Search for the cell housing the specified text and yield its [X, Y] center coordinate. 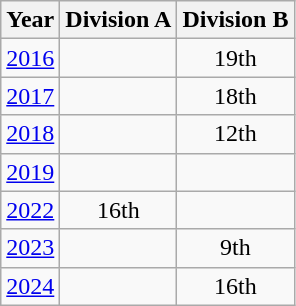
2017 [30, 96]
2024 [30, 286]
Division B [236, 20]
2018 [30, 134]
12th [236, 134]
Division A [118, 20]
18th [236, 96]
19th [236, 58]
2023 [30, 248]
2022 [30, 210]
9th [236, 248]
Year [30, 20]
2016 [30, 58]
2019 [30, 172]
